Provide the [X, Y] coordinate of the cell's center where the given text is located.  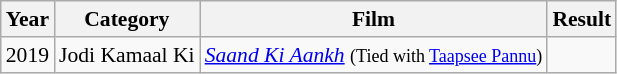
Film [374, 19]
Saand Ki Aankh (Tied with Taapsee Pannu) [374, 55]
Year [28, 19]
Result [582, 19]
Category [127, 19]
Jodi Kamaal Ki [127, 55]
2019 [28, 55]
